Return (X, Y) of the center of cell containing provided text 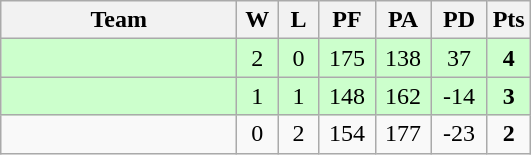
3 (508, 96)
4 (508, 58)
177 (403, 134)
W (258, 20)
154 (347, 134)
175 (347, 58)
L (298, 20)
-23 (459, 134)
Team (119, 20)
148 (347, 96)
162 (403, 96)
Pts (508, 20)
-14 (459, 96)
138 (403, 58)
37 (459, 58)
PF (347, 20)
PD (459, 20)
PA (403, 20)
